Search for the cell housing the specified text and yield its (X, Y) center coordinate. 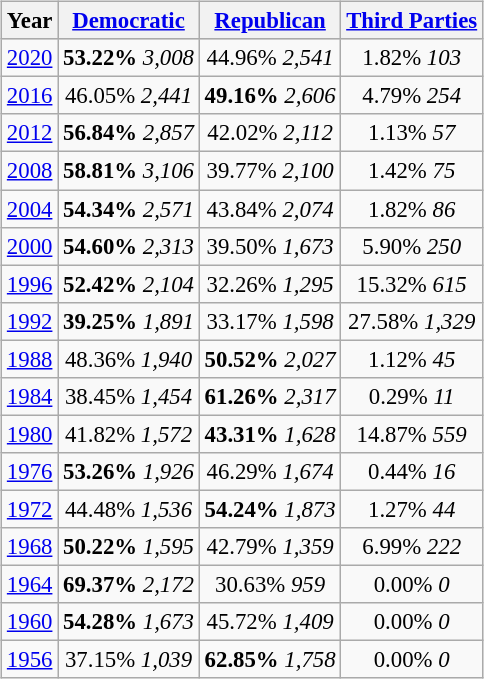
1.12% 45 (412, 359)
1956 (30, 660)
1992 (30, 321)
1.42% 75 (412, 171)
43.84% 2,074 (270, 209)
58.81% 3,106 (129, 171)
32.26% 1,295 (270, 284)
2000 (30, 246)
42.79% 1,359 (270, 547)
1.27% 44 (412, 509)
2020 (30, 58)
1964 (30, 584)
1980 (30, 434)
2004 (30, 209)
14.87% 559 (412, 434)
42.02% 2,112 (270, 133)
Third Parties (412, 21)
2012 (30, 133)
0.29% 11 (412, 396)
56.84% 2,857 (129, 133)
4.79% 254 (412, 96)
Year (30, 21)
44.96% 2,541 (270, 58)
6.99% 222 (412, 547)
50.52% 2,027 (270, 359)
39.77% 2,100 (270, 171)
62.85% 1,758 (270, 660)
46.29% 1,674 (270, 472)
43.31% 1,628 (270, 434)
54.28% 1,673 (129, 622)
1988 (30, 359)
50.22% 1,595 (129, 547)
1972 (30, 509)
1.13% 57 (412, 133)
53.22% 3,008 (129, 58)
49.16% 2,606 (270, 96)
1984 (30, 396)
54.24% 1,873 (270, 509)
30.63% 959 (270, 584)
39.25% 1,891 (129, 321)
2016 (30, 96)
1996 (30, 284)
41.82% 1,572 (129, 434)
44.48% 1,536 (129, 509)
Republican (270, 21)
38.45% 1,454 (129, 396)
1.82% 86 (412, 209)
5.90% 250 (412, 246)
37.15% 1,039 (129, 660)
1960 (30, 622)
46.05% 2,441 (129, 96)
0.44% 16 (412, 472)
Democratic (129, 21)
52.42% 2,104 (129, 284)
1968 (30, 547)
53.26% 1,926 (129, 472)
15.32% 615 (412, 284)
39.50% 1,673 (270, 246)
27.58% 1,329 (412, 321)
2008 (30, 171)
45.72% 1,409 (270, 622)
69.37% 2,172 (129, 584)
54.34% 2,571 (129, 209)
1976 (30, 472)
61.26% 2,317 (270, 396)
54.60% 2,313 (129, 246)
33.17% 1,598 (270, 321)
48.36% 1,940 (129, 359)
1.82% 103 (412, 58)
